Return the (X, Y) coordinate for the center point of the cell that contains the specified text.  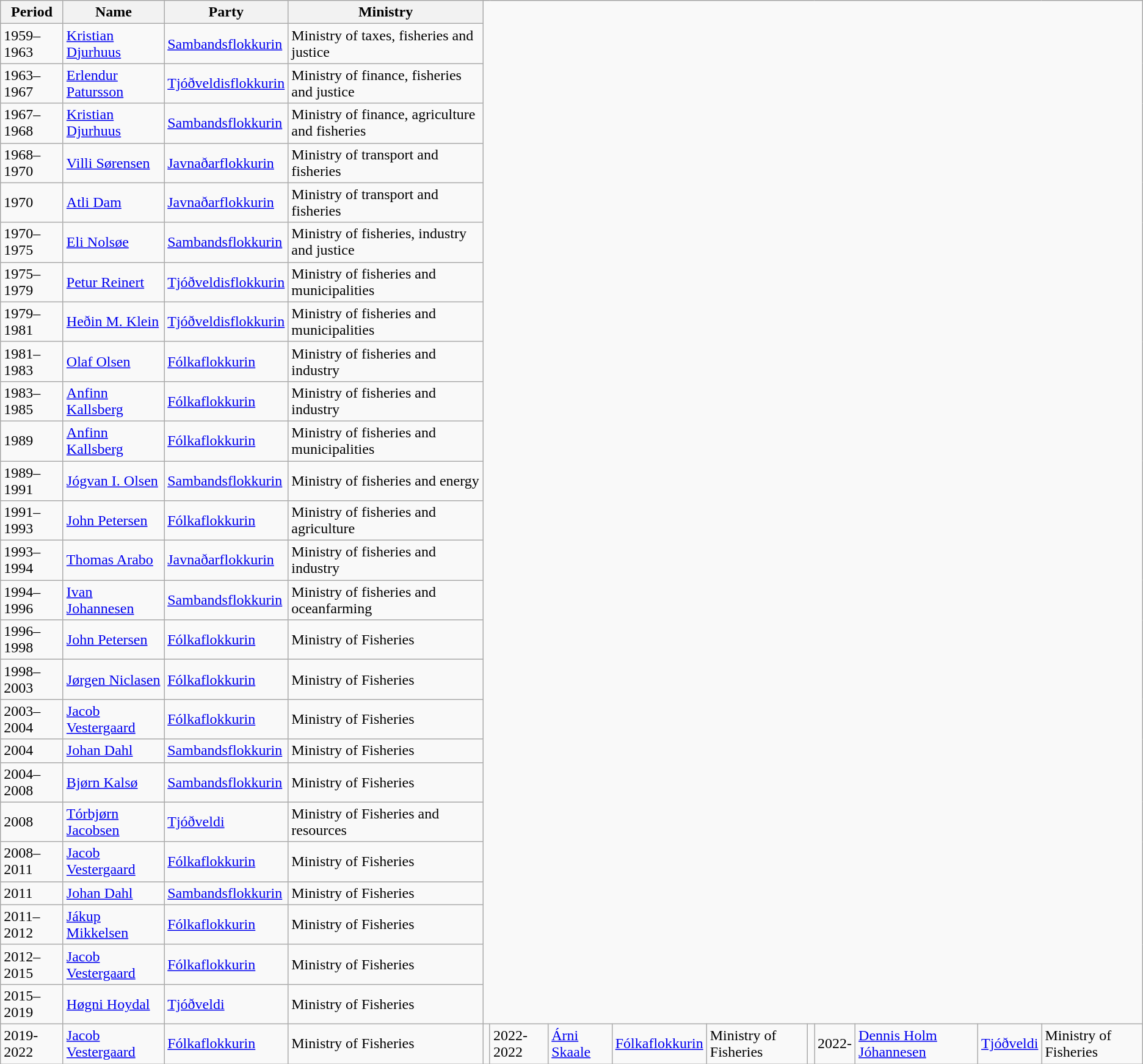
Tórbjørn Jacobsen (114, 822)
Jákup Mikkelsen (114, 925)
Period (32, 12)
2008 (32, 822)
1998–2003 (32, 679)
1963–1967 (32, 83)
2019-2022 (32, 1043)
2015–2019 (32, 1004)
1979–1981 (32, 321)
1975–1979 (32, 282)
Olaf Olsen (114, 362)
Ministry of finance, fisheries and justice (386, 83)
Jørgen Niclasen (114, 679)
Eli Nolsøe (114, 242)
Dennis Holm Jóhannesen (917, 1043)
1970–1975 (32, 242)
Høgni Hoydal (114, 1004)
1994–1996 (32, 600)
2004–2008 (32, 782)
Atli Dam (114, 203)
1996–1998 (32, 640)
2004 (32, 751)
2022-2022 (519, 1043)
1983–1985 (32, 401)
1989 (32, 441)
Ministry of taxes, fisheries and justice (386, 44)
1959–1963 (32, 44)
Ivan Johannesen (114, 600)
2011–2012 (32, 925)
Ministry of fisheries and agriculture (386, 520)
Ministry of Fisheries and resources (386, 822)
Ministry of fisheries and energy (386, 480)
1993–1994 (32, 561)
1970 (32, 203)
2011 (32, 893)
1968–1970 (32, 162)
Heðin M. Klein (114, 321)
Erlendur Patursson (114, 83)
2012–2015 (32, 964)
Villi Sørensen (114, 162)
2022- (835, 1043)
1989–1991 (32, 480)
1981–1983 (32, 362)
Ministry (386, 12)
Thomas Arabo (114, 561)
Name (114, 12)
Árni Skaale (580, 1043)
Petur Reinert (114, 282)
Ministry of finance, agriculture and fisheries (386, 123)
Ministry of fisheries, industry and justice (386, 242)
Ministry of fisheries and oceanfarming (386, 600)
1991–1993 (32, 520)
2003–2004 (32, 720)
Bjørn Kalsø (114, 782)
Party (226, 12)
2008–2011 (32, 861)
1967–1968 (32, 123)
Jógvan I. Olsen (114, 480)
